Pinpoint the cell where the given text exists, returning its [x, y] midpoint coordinate. 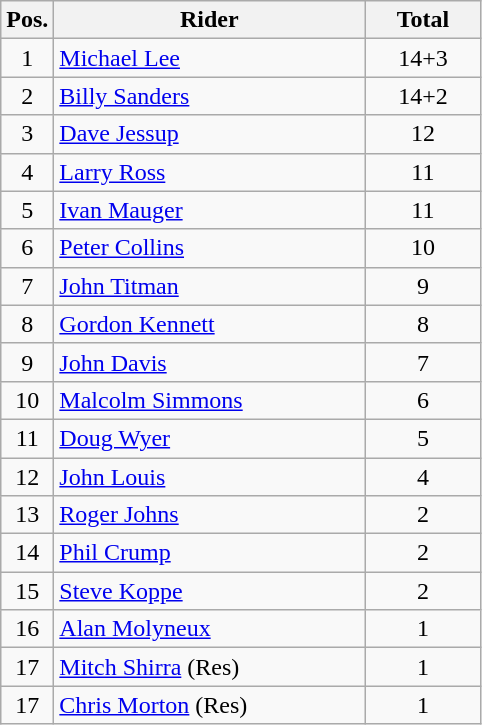
Malcolm Simmons [210, 400]
John Louis [210, 477]
Larry Ross [210, 172]
Roger Johns [210, 515]
14+3 [423, 58]
Billy Sanders [210, 96]
John Davis [210, 362]
Dave Jessup [210, 134]
Doug Wyer [210, 438]
John Titman [210, 286]
Mitch Shirra (Res) [210, 667]
15 [28, 591]
Total [423, 20]
Pos. [28, 20]
14+2 [423, 96]
Steve Koppe [210, 591]
Peter Collins [210, 248]
Alan Molyneux [210, 629]
14 [28, 553]
Gordon Kennett [210, 324]
13 [28, 515]
Rider [210, 20]
3 [28, 134]
16 [28, 629]
Phil Crump [210, 553]
Michael Lee [210, 58]
Chris Morton (Res) [210, 705]
Ivan Mauger [210, 210]
